From the cell containing the given text, extract its center point as (x, y) coordinate. 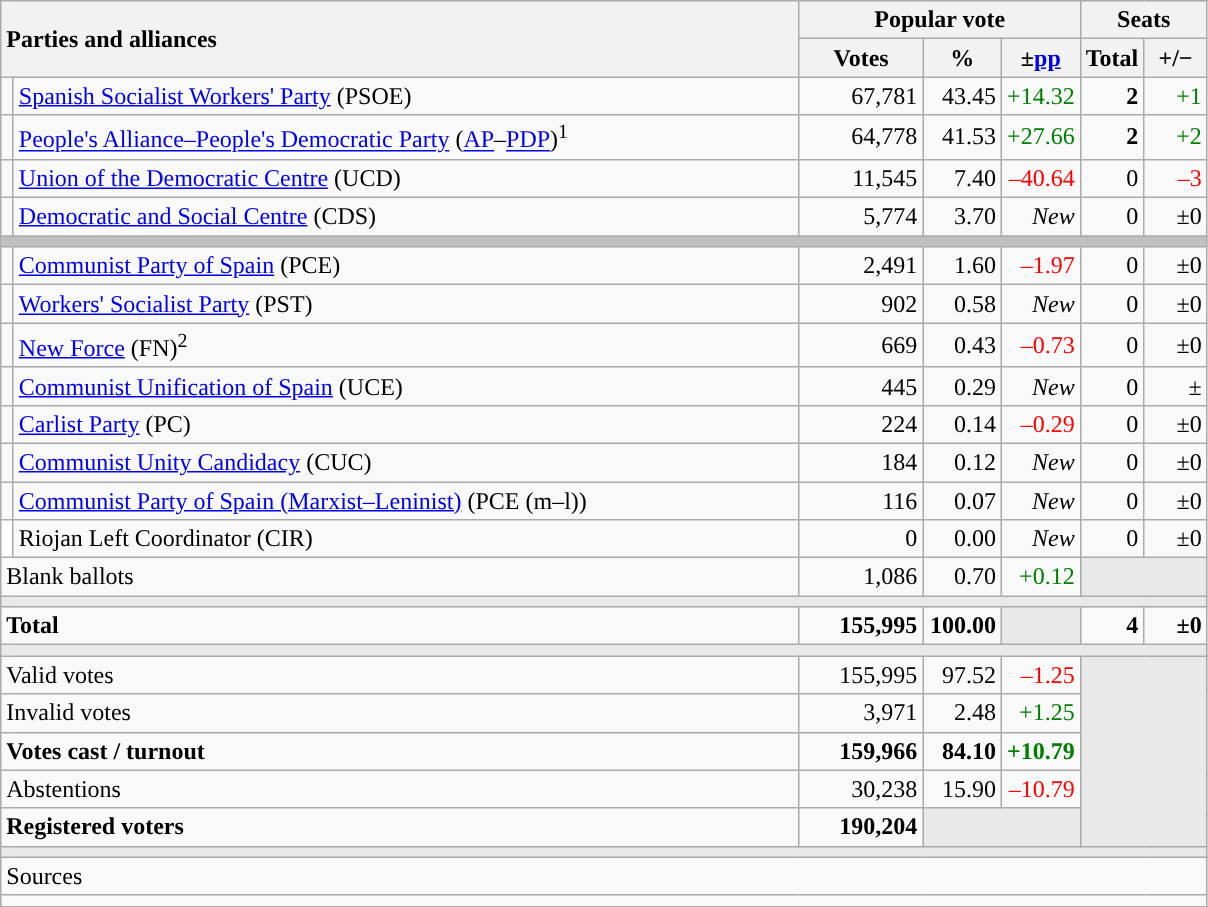
Communist Party of Spain (Marxist–Leninist) (PCE (m–l)) (406, 501)
159,966 (861, 751)
0.29 (962, 386)
+10.79 (1040, 751)
0.14 (962, 424)
190,204 (861, 827)
184 (861, 462)
Workers' Socialist Party (PST) (406, 304)
Blank ballots (400, 577)
0.58 (962, 304)
± (1176, 386)
1,086 (861, 577)
–1.25 (1040, 675)
–3 (1176, 178)
1.60 (962, 266)
±pp (1040, 58)
84.10 (962, 751)
+14.32 (1040, 96)
+/− (1176, 58)
New Force (FN)2 (406, 346)
–1.97 (1040, 266)
+0.12 (1040, 577)
–40.64 (1040, 178)
15.90 (962, 789)
Abstentions (400, 789)
2.48 (962, 713)
30,238 (861, 789)
Votes (861, 58)
67,781 (861, 96)
2,491 (861, 266)
Parties and alliances (400, 39)
902 (861, 304)
Votes cast / turnout (400, 751)
Riojan Left Coordinator (CIR) (406, 539)
3.70 (962, 217)
Carlist Party (PC) (406, 424)
Communist Party of Spain (PCE) (406, 266)
4 (1112, 626)
669 (861, 346)
0.12 (962, 462)
Invalid votes (400, 713)
Seats (1144, 20)
0.70 (962, 577)
0.43 (962, 346)
3,971 (861, 713)
41.53 (962, 138)
Communist Unity Candidacy (CUC) (406, 462)
100.00 (962, 626)
+1.25 (1040, 713)
Popular vote (940, 20)
0.00 (962, 539)
–0.29 (1040, 424)
97.52 (962, 675)
0.07 (962, 501)
+2 (1176, 138)
Sources (604, 876)
Democratic and Social Centre (CDS) (406, 217)
Registered voters (400, 827)
Spanish Socialist Workers' Party (PSOE) (406, 96)
116 (861, 501)
People's Alliance–People's Democratic Party (AP–PDP)1 (406, 138)
224 (861, 424)
Communist Unification of Spain (UCE) (406, 386)
7.40 (962, 178)
+1 (1176, 96)
–10.79 (1040, 789)
+27.66 (1040, 138)
445 (861, 386)
Valid votes (400, 675)
% (962, 58)
–0.73 (1040, 346)
11,545 (861, 178)
Union of the Democratic Centre (UCD) (406, 178)
43.45 (962, 96)
5,774 (861, 217)
64,778 (861, 138)
